Scan for the cell matching the given text and deliver its [X, Y] coordinate at center. 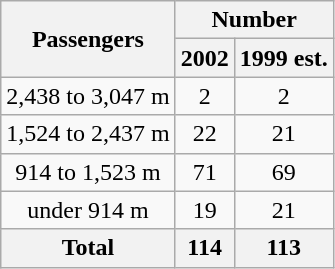
Total [88, 248]
1,524 to 2,437 m [88, 134]
Passengers [88, 39]
2002 [204, 58]
19 [204, 210]
914 to 1,523 m [88, 172]
69 [284, 172]
113 [284, 248]
71 [204, 172]
Number [254, 20]
1999 est. [284, 58]
114 [204, 248]
22 [204, 134]
under 914 m [88, 210]
2,438 to 3,047 m [88, 96]
